Capture the cell that displays the provided text and extract its [x, y] central coordinate. 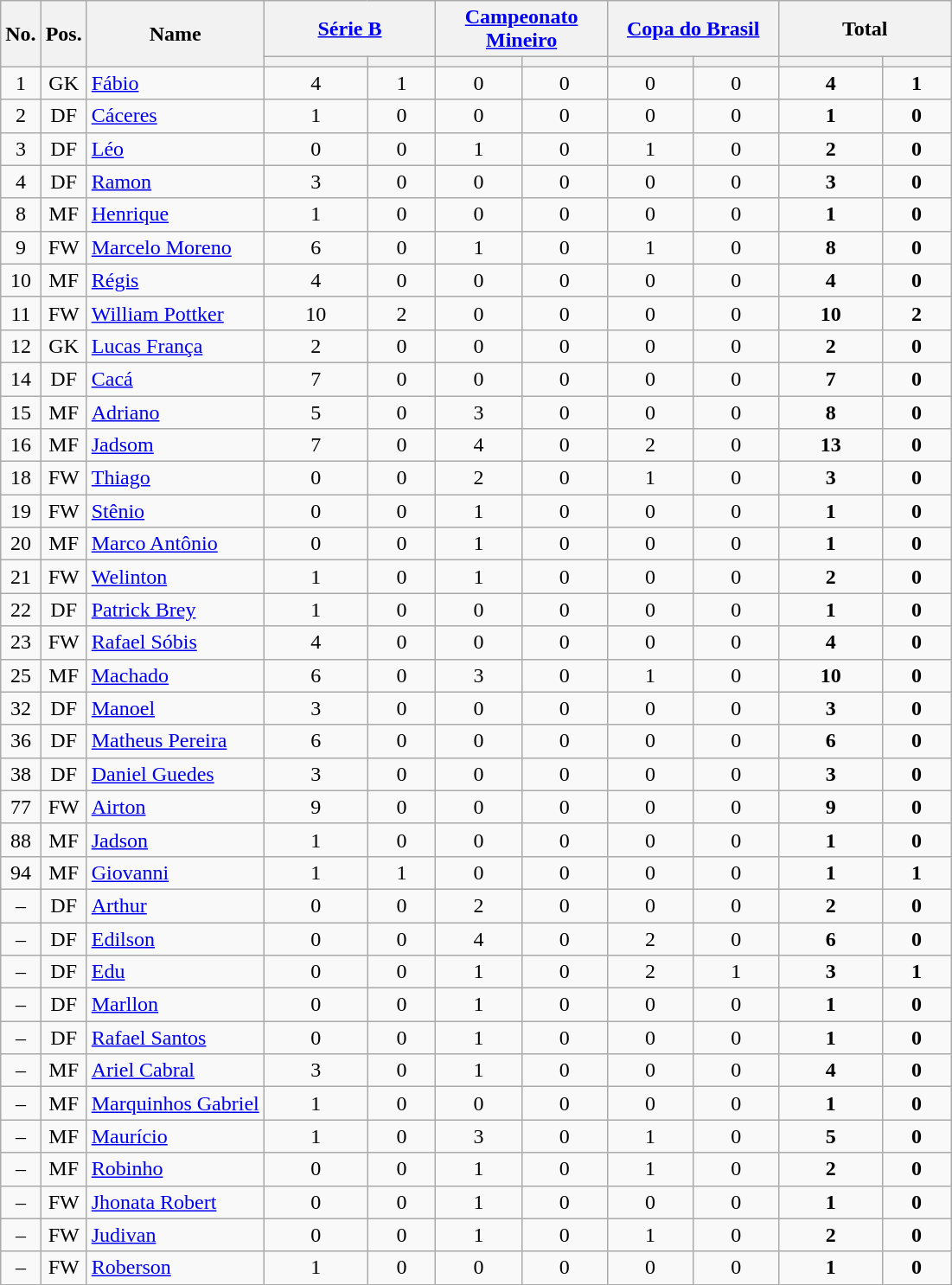
Edu [175, 972]
William Pottker [175, 313]
15 [21, 412]
Marco Antônio [175, 544]
20 [21, 544]
Série B [349, 29]
Thiago [175, 478]
Rafael Sóbis [175, 642]
Name [175, 34]
Machado [175, 675]
94 [21, 873]
Patrick Brey [175, 610]
Edilson [175, 938]
Campeonato Mineiro [522, 29]
25 [21, 675]
22 [21, 610]
Matheus Pereira [175, 741]
77 [21, 807]
Ariel Cabral [175, 1071]
No. [21, 34]
32 [21, 708]
Henrique [175, 214]
16 [21, 445]
14 [21, 379]
Marquinhos Gabriel [175, 1103]
36 [21, 741]
Jadson [175, 840]
Giovanni [175, 873]
Pos. [64, 34]
19 [21, 511]
Total [865, 29]
Airton [175, 807]
23 [21, 642]
Régis [175, 280]
Welinton [175, 577]
Robinho [175, 1169]
Léo [175, 149]
12 [21, 346]
Jhonata Robert [175, 1202]
11 [21, 313]
Daniel Guedes [175, 774]
Arthur [175, 905]
13 [831, 445]
38 [21, 774]
Ramon [175, 182]
Jadsom [175, 445]
Marcelo Moreno [175, 247]
Judivan [175, 1235]
18 [21, 478]
21 [21, 577]
Adriano [175, 412]
Roberson [175, 1268]
Marllon [175, 1005]
Lucas França [175, 346]
Cacá [175, 379]
Manoel [175, 708]
88 [21, 840]
Rafael Santos [175, 1038]
Cáceres [175, 116]
Fábio [175, 83]
Copa do Brasil [693, 29]
Stênio [175, 511]
Maurício [175, 1136]
